Output the (X, Y) coordinate of the center of the cell containing the given text.  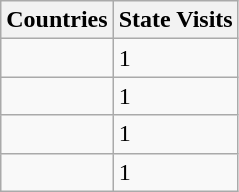
Countries (57, 20)
State Visits (176, 20)
